Locate the cell with the specified text and output its (X, Y) center coordinate. 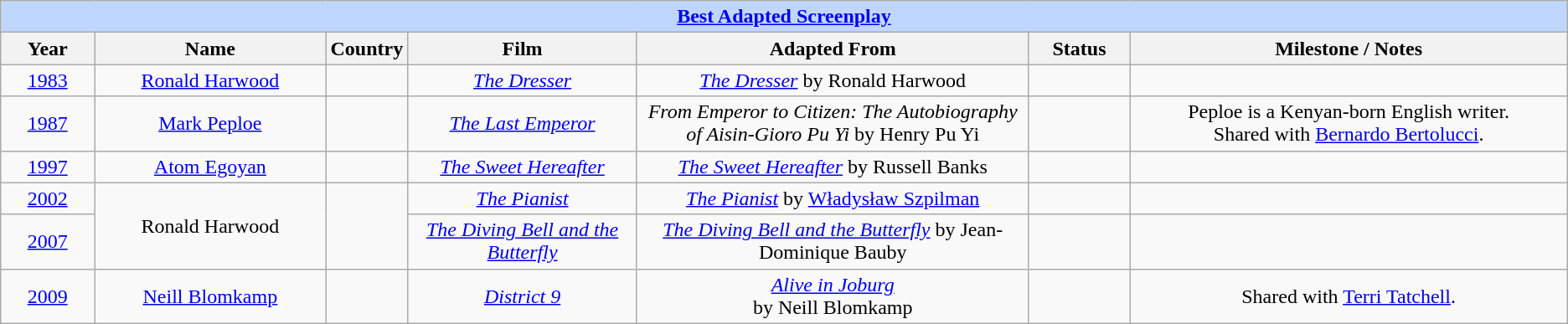
The Diving Bell and the Butterfly by Jean-Dominique Bauby (833, 241)
Milestone / Notes (1349, 49)
Alive in Joburgby Neill Blomkamp (833, 296)
The Pianist (523, 198)
Adapted From (833, 49)
1987 (48, 124)
Film (523, 49)
The Last Emperor (523, 124)
The Dresser (523, 80)
The Sweet Hereafter (523, 167)
Best Adapted Screenplay (784, 17)
The Dresser by Ronald Harwood (833, 80)
The Pianist by Władysław Szpilman (833, 198)
Atom Egoyan (210, 167)
1983 (48, 80)
2007 (48, 241)
The Diving Bell and the Butterfly (523, 241)
Status (1079, 49)
Year (48, 49)
Name (210, 49)
2009 (48, 296)
Neill Blomkamp (210, 296)
Peploe is a Kenyan-born English writer.Shared with Bernardo Bertolucci. (1349, 124)
From Emperor to Citizen: The Autobiography of Aisin-Gioro Pu Yi by Henry Pu Yi (833, 124)
Country (367, 49)
1997 (48, 167)
The Sweet Hereafter by Russell Banks (833, 167)
Shared with Terri Tatchell. (1349, 296)
Mark Peploe (210, 124)
2002 (48, 198)
District 9 (523, 296)
